Detect which cell encompasses the target text, then output its (X, Y) center coordinate. 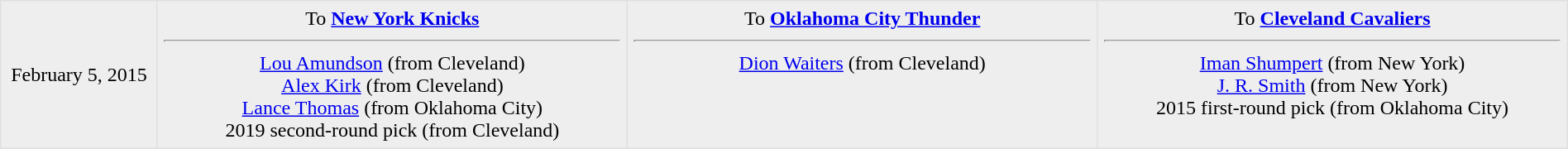
February 5, 2015 (79, 74)
To New York KnicksLou Amundson (from Cleveland)Alex Kirk (from Cleveland)Lance Thomas (from Oklahoma City)2019 second-round pick (from Cleveland) (392, 74)
To Oklahoma City ThunderDion Waiters (from Cleveland) (863, 74)
To Cleveland CavaliersIman Shumpert (from New York)J. R. Smith (from New York)2015 first-round pick (from Oklahoma City) (1332, 74)
